Find where the given text appears and provide that cell's center as [X, Y] coordinate. 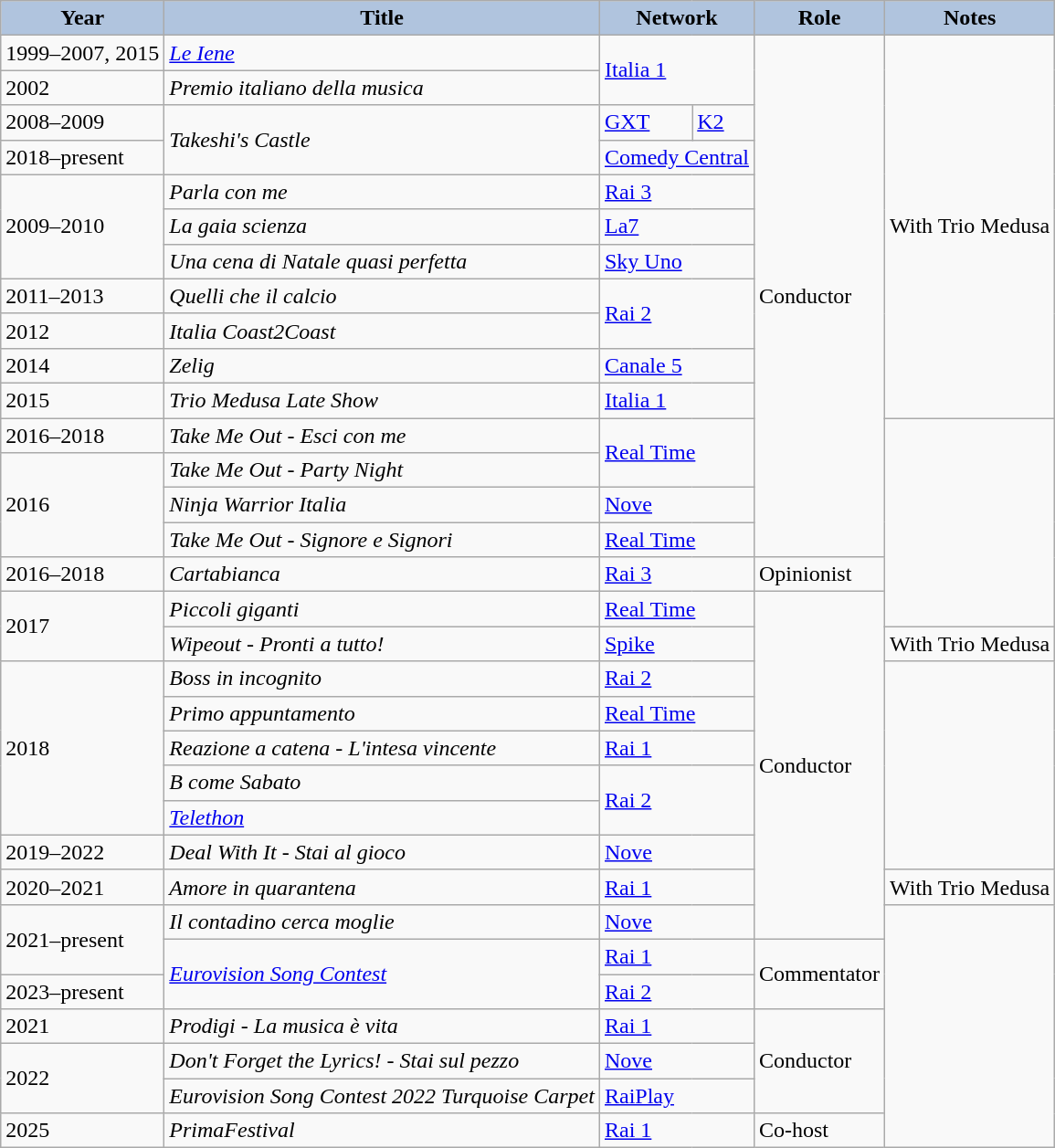
Piccoli giganti [382, 609]
2025 [82, 1131]
2009–2010 [82, 226]
Take Me Out - Esci con me [382, 436]
Comedy Central [676, 157]
Takeshi's Castle [382, 140]
Le Iene [382, 53]
Amore in quarantena [382, 887]
Eurovision Song Contest 2022 Turquoise Carpet [382, 1096]
PrimaFestival [382, 1131]
2002 [82, 88]
Network [676, 18]
2015 [82, 400]
Primo appuntamento [382, 713]
Trio Medusa Late Show [382, 400]
Take Me Out - Signore e Signori [382, 540]
Boss in incognito [382, 679]
Eurovision Song Contest [382, 974]
2020–2021 [82, 887]
2022 [82, 1079]
B come Sabato [382, 783]
Reazione a catena - L'intesa vincente [382, 748]
2016 [82, 505]
Notes [970, 18]
Telethon [382, 817]
2018 [82, 748]
2014 [82, 365]
Quelli che il calcio [382, 296]
Ninja Warrior Italia [382, 505]
2021 [82, 1027]
RaiPlay [676, 1096]
2008–2009 [82, 122]
K2 [723, 122]
La gaia scienza [382, 226]
Opinionist [818, 574]
Spike [676, 644]
2019–2022 [82, 852]
Zelig [382, 365]
2023–present [82, 991]
GXT [645, 122]
Cartabianca [382, 574]
Canale 5 [676, 365]
Prodigi - La musica è vita [382, 1027]
Una cena di Natale quasi perfetta [382, 261]
Parla con me [382, 192]
1999–2007, 2015 [82, 53]
Il contadino cerca moglie [382, 922]
Sky Uno [676, 261]
Italia Coast2Coast [382, 331]
Title [382, 18]
Deal With It - Stai al gioco [382, 852]
Commentator [818, 974]
Take Me Out - Party Night [382, 470]
Year [82, 18]
La7 [676, 226]
Role [818, 18]
Don't Forget the Lyrics! - Stai sul pezzo [382, 1061]
Co-host [818, 1131]
2011–2013 [82, 296]
Wipeout - Pronti a tutto! [382, 644]
2018–present [82, 157]
Premio italiano della musica [382, 88]
2012 [82, 331]
2017 [82, 627]
2021–present [82, 939]
